Return the (x, y) coordinate for the center point of the cell that contains the specified text.  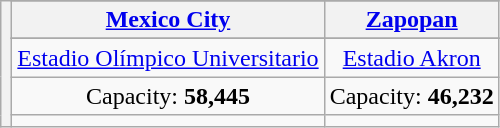
Capacity: 58,445 (168, 96)
Estadio Akron (412, 58)
Zapopan (412, 20)
Mexico City (168, 20)
Capacity: 46,232 (412, 96)
Estadio Olímpico Universitario (168, 58)
